Return [X, Y] of the center of cell containing provided text 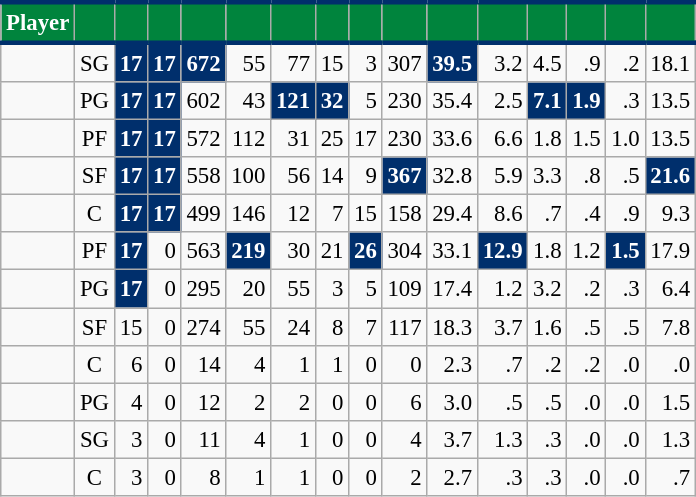
158 [404, 214]
24 [294, 327]
602 [204, 101]
33.6 [452, 139]
21 [332, 251]
7.8 [670, 327]
5.9 [502, 176]
9.3 [670, 214]
499 [204, 214]
146 [248, 214]
117 [404, 327]
56 [294, 176]
77 [294, 62]
219 [248, 251]
558 [204, 176]
18.3 [452, 327]
30 [294, 251]
9 [366, 176]
563 [204, 251]
3.3 [548, 176]
274 [204, 327]
20 [248, 289]
2.3 [452, 364]
43 [248, 101]
121 [294, 101]
295 [204, 289]
1.0 [626, 139]
35.4 [452, 101]
367 [404, 176]
100 [248, 176]
112 [248, 139]
572 [204, 139]
307 [404, 62]
6.6 [502, 139]
11 [204, 439]
33.1 [452, 251]
4.5 [548, 62]
29.4 [452, 214]
32 [332, 101]
672 [204, 62]
304 [404, 251]
21.6 [670, 176]
Player [38, 22]
6.4 [670, 289]
3.0 [452, 402]
2.7 [452, 477]
.8 [586, 176]
.4 [586, 214]
17.4 [452, 289]
8.6 [502, 214]
26 [366, 251]
39.5 [452, 62]
25 [332, 139]
7.1 [548, 101]
31 [294, 139]
1.6 [548, 327]
12.9 [502, 251]
17.9 [670, 251]
1.9 [586, 101]
32.8 [452, 176]
109 [404, 289]
2.5 [502, 101]
18.1 [670, 62]
